Provide the (X, Y) coordinate of the cell's center where the given text is located.  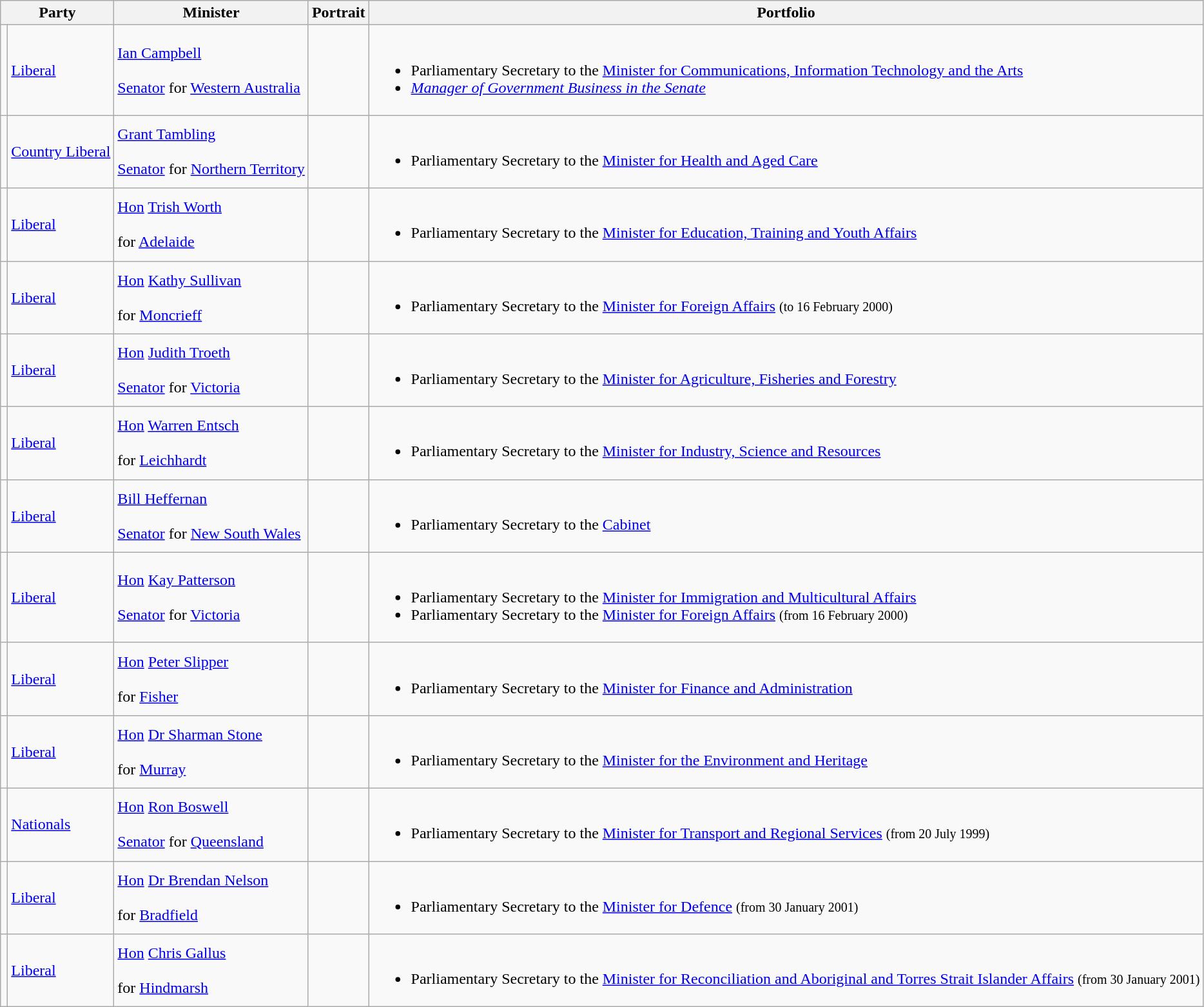
Parliamentary Secretary to the Minister for Agriculture, Fisheries and Forestry (786, 370)
Parliamentary Secretary to the Minister for Industry, Science and Resources (786, 443)
Parliamentary Secretary to the Minister for the Environment and Heritage (786, 751)
Parliamentary Secretary to the Minister for Defence (from 30 January 2001) (786, 897)
Hon Dr Brendan Nelson for Bradfield (211, 897)
Nationals (61, 825)
Country Liberal (61, 152)
Hon Ron Boswell Senator for Queensland (211, 825)
Parliamentary Secretary to the Minister for Finance and Administration (786, 679)
Hon Warren Entsch for Leichhardt (211, 443)
Parliamentary Secretary to the Minister for Health and Aged Care (786, 152)
Hon Trish Worth for Adelaide (211, 224)
Hon Judith Troeth Senator for Victoria (211, 370)
Hon Kathy Sullivan for Moncrieff (211, 298)
Portfolio (786, 13)
Hon Chris Gallus for Hindmarsh (211, 970)
Bill Heffernan Senator for New South Wales (211, 515)
Parliamentary Secretary to the Minister for Foreign Affairs (to 16 February 2000) (786, 298)
Hon Dr Sharman Stone for Murray (211, 751)
Hon Peter Slipper for Fisher (211, 679)
Parliamentary Secretary to the Minister for Transport and Regional Services (from 20 July 1999) (786, 825)
Parliamentary Secretary to the Minister for Education, Training and Youth Affairs (786, 224)
Party (57, 13)
Parliamentary Secretary to the Cabinet (786, 515)
Portrait (338, 13)
Hon Kay Patterson Senator for Victoria (211, 597)
Parliamentary Secretary to the Minister for Communications, Information Technology and the ArtsManager of Government Business in the Senate (786, 70)
Minister (211, 13)
Parliamentary Secretary to the Minister for Reconciliation and Aboriginal and Torres Strait Islander Affairs (from 30 January 2001) (786, 970)
Grant Tambling Senator for Northern Territory (211, 152)
Ian Campbell Senator for Western Australia (211, 70)
